Provide the (x, y) coordinate of the cell's center where the given text is located.  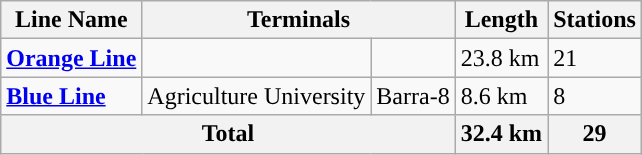
8.6 km (501, 96)
32.4 km (501, 134)
29 (595, 134)
8 (595, 96)
Agriculture University (256, 96)
Length (501, 20)
23.8 km (501, 58)
Orange Line (72, 58)
Total (228, 134)
Terminals (298, 20)
21 (595, 58)
Stations (595, 20)
Blue Line (72, 96)
Line Name (72, 20)
Barra-8 (413, 96)
